Provide the (X, Y) coordinate of the cell's center where the given text is located.  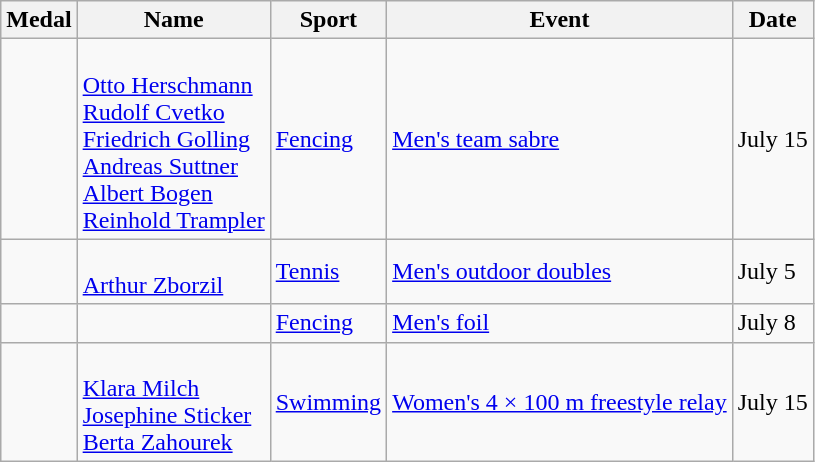
Women's 4 × 100 m freestyle relay (560, 402)
Date (772, 20)
Sport (328, 20)
Klara Milch Josephine Sticker Berta Zahourek (174, 402)
July 5 (772, 272)
Event (560, 20)
Men's team sabre (560, 139)
Men's outdoor doubles (560, 272)
Otto Herschmann Rudolf Cvetko Friedrich Golling Andreas Suttner Albert Bogen Reinhold Trampler (174, 139)
Medal (39, 20)
Swimming (328, 402)
July 8 (772, 323)
Men's foil (560, 323)
Tennis (328, 272)
Name (174, 20)
Arthur Zborzil (174, 272)
